From the cell containing the given text, extract its center point as [x, y] coordinate. 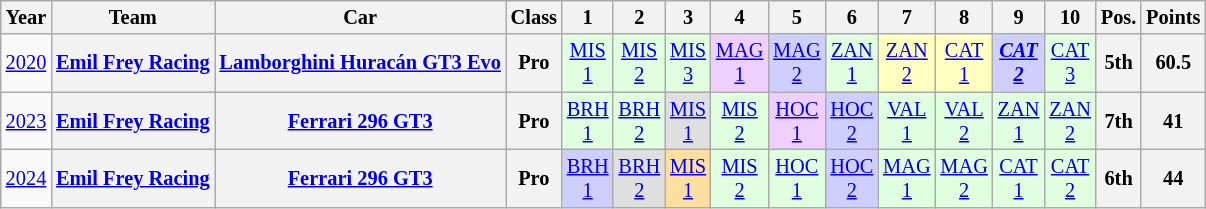
VAL2 [964, 121]
60.5 [1173, 63]
3 [688, 17]
5th [1118, 63]
1 [588, 17]
9 [1019, 17]
Year [26, 17]
5 [796, 17]
41 [1173, 121]
2020 [26, 63]
44 [1173, 178]
Pos. [1118, 17]
VAL1 [906, 121]
6th [1118, 178]
7 [906, 17]
CAT3 [1070, 63]
10 [1070, 17]
MIS3 [688, 63]
2024 [26, 178]
8 [964, 17]
7th [1118, 121]
6 [852, 17]
2 [639, 17]
2023 [26, 121]
4 [740, 17]
Points [1173, 17]
Team [132, 17]
Lamborghini Huracán GT3 Evo [360, 63]
Class [534, 17]
Car [360, 17]
